Provide the (x, y) coordinate of the cell's center where the given text is located.  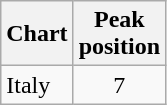
7 (119, 85)
Italy (37, 85)
Peakposition (119, 34)
Chart (37, 34)
